Capture the cell that displays the provided text and extract its (X, Y) central coordinate. 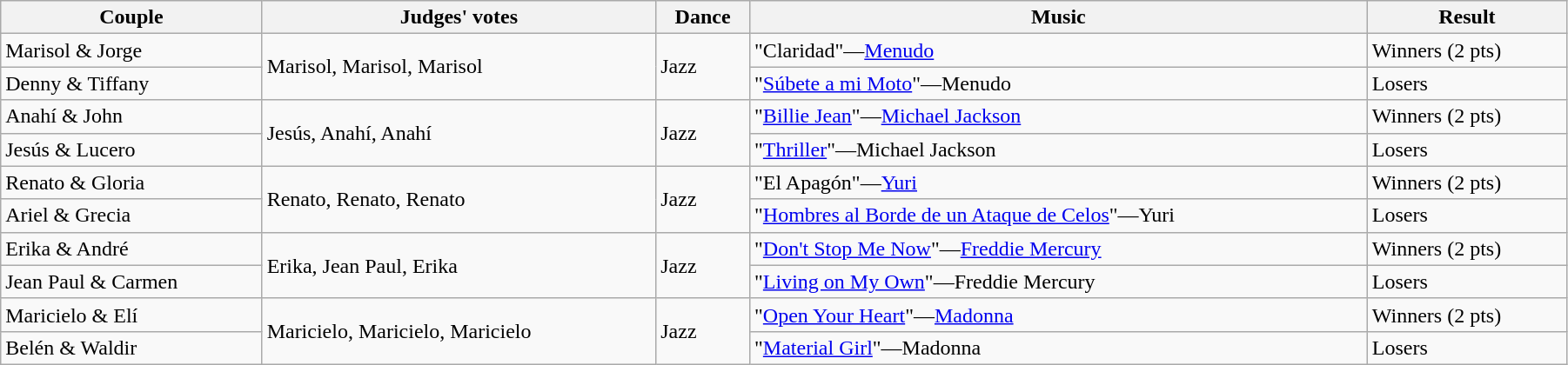
Maricielo, Maricielo, Maricielo (459, 331)
Marisol, Marisol, Marisol (459, 67)
Renato, Renato, Renato (459, 199)
Erika, Jean Paul, Erika (459, 265)
Jesús, Anahí, Anahí (459, 133)
"Don't Stop Me Now"—Freddie Mercury (1059, 249)
Denny & Tiffany (131, 83)
"Material Girl"—Madonna (1059, 348)
"Súbete a mi Moto"—Menudo (1059, 83)
Maricielo & Elí (131, 315)
Jean Paul & Carmen (131, 282)
Dance (703, 17)
Music (1059, 17)
Renato & Gloria (131, 182)
Erika & André (131, 249)
Marisol & Jorge (131, 50)
Jesús & Lucero (131, 149)
Ariel & Grecia (131, 216)
Anahí & John (131, 116)
"Claridad"—Menudo (1059, 50)
"Billie Jean"—Michael Jackson (1059, 116)
"Thriller"—Michael Jackson (1059, 149)
"Hombres al Borde de un Ataque de Celos"—Yuri (1059, 216)
Couple (131, 17)
Result (1467, 17)
Judges' votes (459, 17)
Belén & Waldir (131, 348)
"Living on My Own"—Freddie Mercury (1059, 282)
"Open Your Heart"—Madonna (1059, 315)
"El Apagón"—Yuri (1059, 182)
